Return (x, y) of the center of cell containing provided text 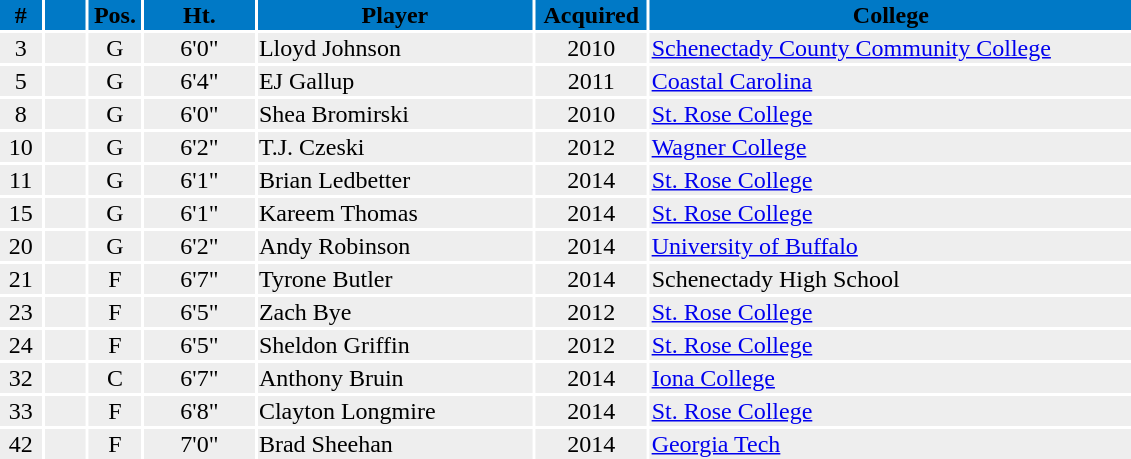
6'8" (199, 411)
32 (20, 378)
Shea Bromirski (394, 114)
University of Buffalo (890, 246)
24 (20, 345)
Georgia Tech (890, 444)
Brian Ledbetter (394, 180)
Anthony Bruin (394, 378)
11 (20, 180)
20 (20, 246)
3 (20, 48)
42 (20, 444)
Kareem Thomas (394, 213)
Zach Bye (394, 312)
C (114, 378)
Iona College (890, 378)
10 (20, 147)
15 (20, 213)
College (890, 15)
# (20, 15)
Schenectady County Community College (890, 48)
Lloyd Johnson (394, 48)
Schenectady High School (890, 279)
2011 (591, 81)
Andy Robinson (394, 246)
5 (20, 81)
Wagner College (890, 147)
23 (20, 312)
Player (394, 15)
8 (20, 114)
EJ Gallup (394, 81)
Clayton Longmire (394, 411)
33 (20, 411)
Coastal Carolina (890, 81)
Ht. (199, 15)
T.J. Czeski (394, 147)
Acquired (591, 15)
6'4" (199, 81)
Tyrone Butler (394, 279)
7'0" (199, 444)
Pos. (114, 15)
Sheldon Griffin (394, 345)
Brad Sheehan (394, 444)
21 (20, 279)
